Return [X, Y] of the center of cell containing provided text 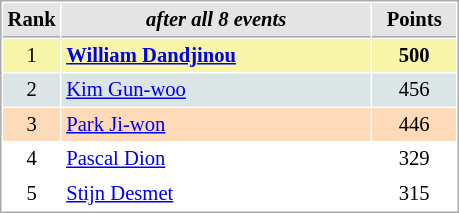
Pascal Dion [216, 158]
Rank [32, 20]
456 [414, 90]
Points [414, 20]
Stijn Desmet [216, 194]
1 [32, 56]
3 [32, 124]
2 [32, 90]
Kim Gun-woo [216, 90]
Park Ji-won [216, 124]
William Dandjinou [216, 56]
446 [414, 124]
5 [32, 194]
315 [414, 194]
500 [414, 56]
329 [414, 158]
4 [32, 158]
after all 8 events [216, 20]
